Output the (X, Y) coordinate of the center of the cell containing the given text.  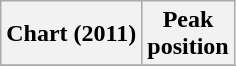
Chart (2011) (72, 34)
Peakposition (188, 34)
